Extract the [x, y] coordinate from the center of the cell holding the provided text.  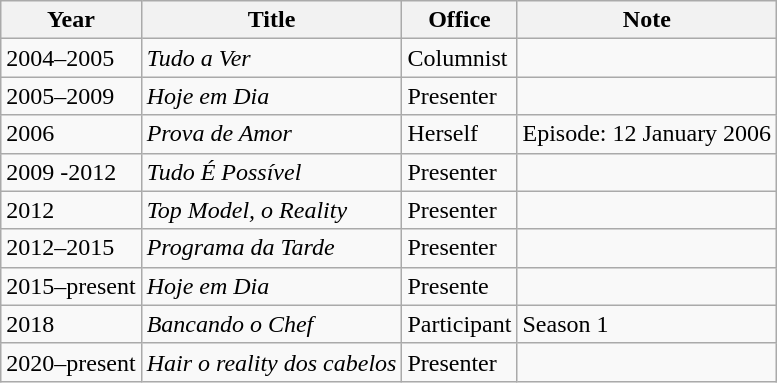
2018 [71, 324]
Participant [460, 324]
Bancando o Chef [272, 324]
2012 [71, 210]
2020–present [71, 362]
Herself [460, 134]
2005–2009 [71, 96]
Title [272, 20]
Top Model, o Reality [272, 210]
Columnist [460, 58]
Year [71, 20]
2006 [71, 134]
Episode: 12 January 2006 [647, 134]
2004–2005 [71, 58]
Programa da Tarde [272, 248]
Season 1 [647, 324]
2012–2015 [71, 248]
Tudo a Ver [272, 58]
Presente [460, 286]
2015–present [71, 286]
Tudo É Possível [272, 172]
Hair o reality dos cabelos [272, 362]
Note [647, 20]
Prova de Amor [272, 134]
Office [460, 20]
2009 -2012 [71, 172]
